Detect which cell encompasses the target text, then output its [X, Y] center coordinate. 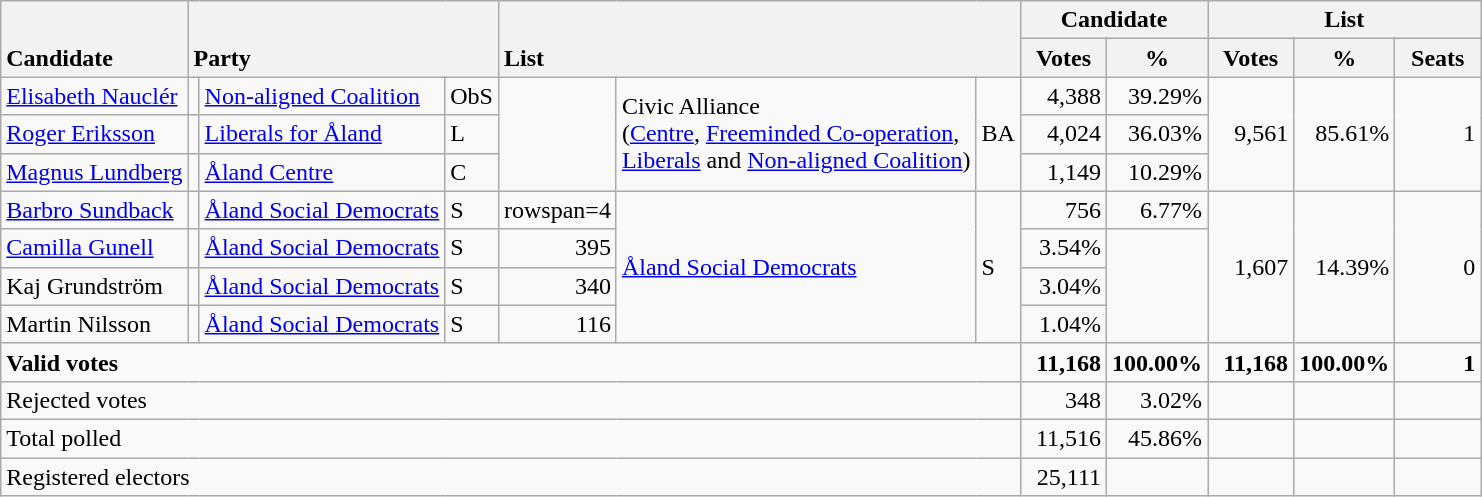
rowspan=4 [557, 210]
Party [343, 39]
1,607 [1251, 267]
Elisabeth Nauclér [94, 96]
756 [1063, 210]
Rejected votes [511, 400]
4,024 [1063, 134]
11,516 [1063, 438]
Kaj Grundström [94, 286]
3.54% [1063, 248]
39.29% [1158, 96]
L [472, 134]
9,561 [1251, 134]
Civic Alliance(Centre, Freeminded Co-operation,Liberals and Non-aligned Coalition) [796, 134]
ObS [472, 96]
Liberals for Åland [322, 134]
36.03% [1158, 134]
14.39% [1344, 267]
Total polled [511, 438]
1.04% [1063, 324]
BA [998, 134]
Non-aligned Coalition [322, 96]
Magnus Lundberg [94, 172]
C [472, 172]
395 [557, 248]
Registered electors [511, 477]
4,388 [1063, 96]
348 [1063, 400]
116 [557, 324]
85.61% [1344, 134]
1,149 [1063, 172]
Martin Nilsson [94, 324]
Åland Centre [322, 172]
6.77% [1158, 210]
3.02% [1158, 400]
Camilla Gunell [94, 248]
10.29% [1158, 172]
45.86% [1158, 438]
3.04% [1063, 286]
25,111 [1063, 477]
Valid votes [511, 362]
Barbro Sundback [94, 210]
0 [1438, 267]
Seats [1438, 58]
Roger Eriksson [94, 134]
340 [557, 286]
